Capture the cell that displays the provided text and extract its [X, Y] central coordinate. 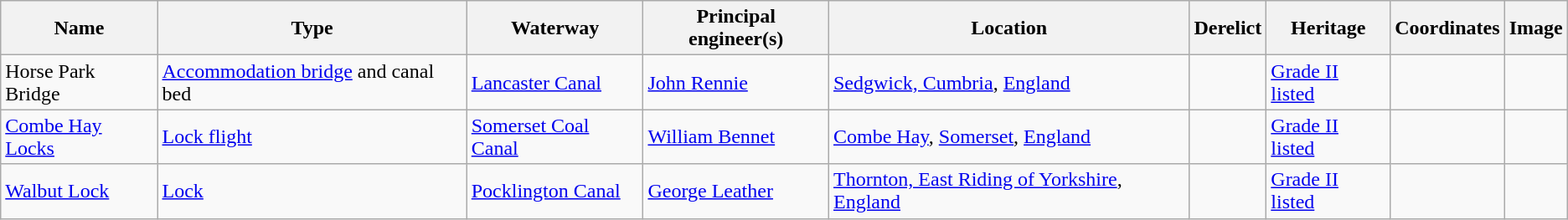
Heritage [1328, 28]
Pocklington Canal [554, 191]
Coordinates [1447, 28]
John Rennie [736, 82]
George Leather [736, 191]
Type [312, 28]
Horse Park Bridge [79, 82]
Somerset Coal Canal [554, 137]
Combe Hay Locks [79, 137]
Name [79, 28]
Location [1008, 28]
William Bennet [736, 137]
Lock flight [312, 137]
Lancaster Canal [554, 82]
Sedgwick, Cumbria, England [1008, 82]
Combe Hay, Somerset, England [1008, 137]
Lock [312, 191]
Image [1536, 28]
Accommodation bridge and canal bed [312, 82]
Thornton, East Riding of Yorkshire, England [1008, 191]
Principal engineer(s) [736, 28]
Walbut Lock [79, 191]
Waterway [554, 28]
Derelict [1228, 28]
